Pinpoint the cell where the given text exists, returning its [x, y] midpoint coordinate. 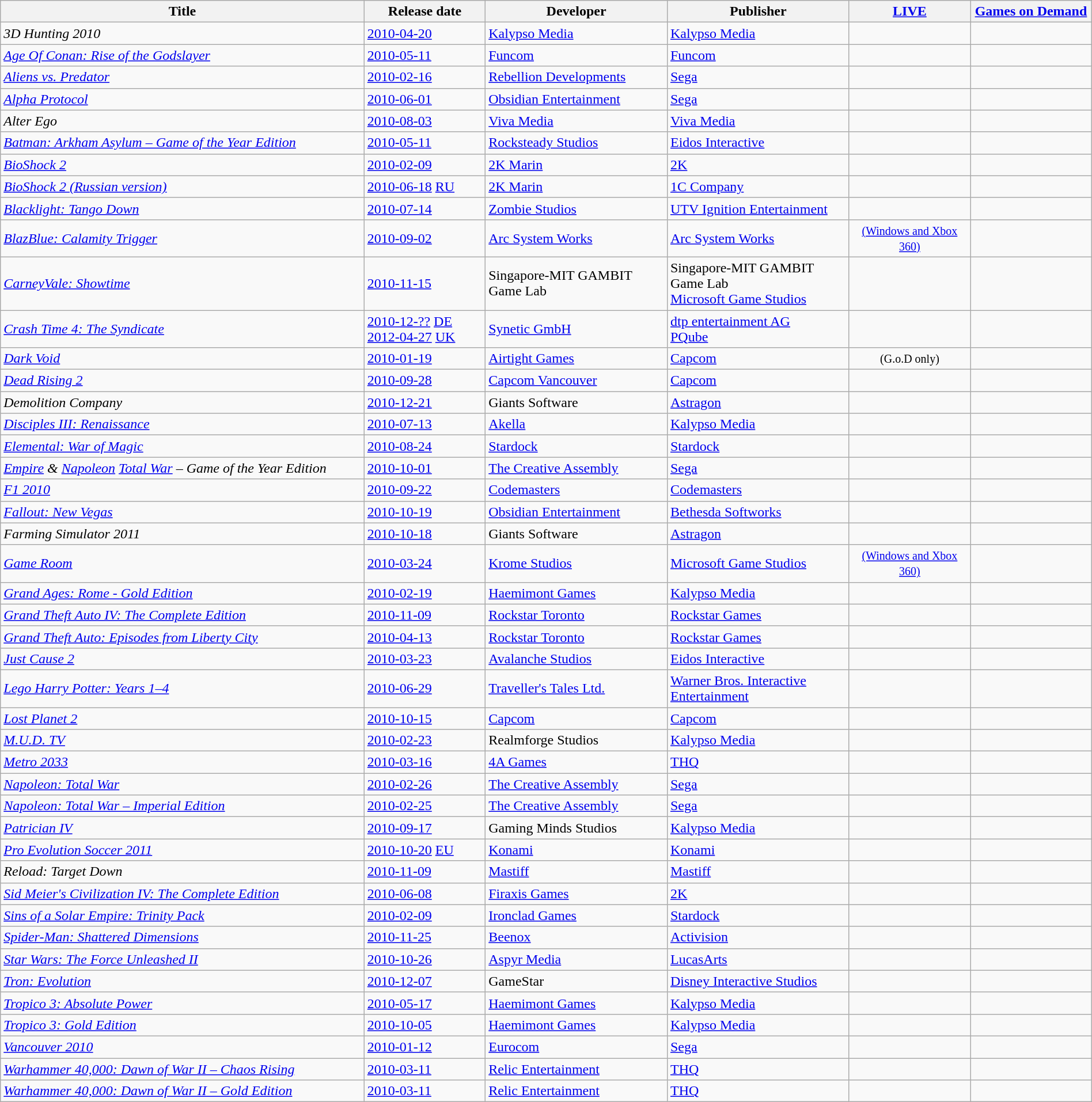
2010-09-02 [424, 238]
Rocksteady Studios [577, 143]
Publisher [758, 12]
Capcom Vancouver [577, 381]
Realmforge Studios [577, 740]
Traveller's Tales Ltd. [577, 689]
Title [183, 12]
Patrician IV [183, 828]
Batman: Arkham Asylum – Game of the Year Edition [183, 143]
LucasArts [758, 959]
Developer [577, 12]
Aliens vs. Predator [183, 77]
Warhammer 40,000: Dawn of War II – Chaos Rising [183, 1069]
2010-08-03 [424, 121]
Metro 2033 [183, 762]
Eurocom [577, 1047]
Grand Theft Auto: Episodes from Liberty City [183, 637]
Grand Ages: Rome - Gold Edition [183, 593]
Disciples III: Renaissance [183, 424]
Dead Rising 2 [183, 381]
Disney Interactive Studios [758, 981]
2010-10-20 EU [424, 850]
UTV Ignition Entertainment [758, 208]
2010-02-25 [424, 806]
Synetic GmbH [577, 328]
2010-04-20 [424, 33]
2010-09-22 [424, 490]
2010-03-23 [424, 659]
Sins of a Solar Empire: Trinity Pack [183, 915]
2010-02-16 [424, 77]
Games on Demand [1031, 12]
2010-02-19 [424, 593]
Vancouver 2010 [183, 1047]
Beenox [577, 937]
Grand Theft Auto IV: The Complete Edition [183, 615]
2010-10-15 [424, 718]
Alpha Protocol [183, 99]
LIVE [909, 12]
Star Wars: The Force Unleashed II [183, 959]
2010-12-21 [424, 402]
2010-06-08 [424, 894]
Napoleon: Total War – Imperial Edition [183, 806]
Aspyr Media [577, 959]
Singapore-MIT GAMBIT Game LabMicrosoft Game Studios [758, 283]
2010-02-23 [424, 740]
Game Room [183, 563]
Tropico 3: Absolute Power [183, 1003]
Lost Planet 2 [183, 718]
2010-12-?? DE2012-04-27 UK [424, 328]
(G.o.D only) [909, 359]
2010-09-28 [424, 381]
2010-10-26 [424, 959]
Blacklight: Tango Down [183, 208]
Firaxis Games [577, 894]
2010-06-01 [424, 99]
2010-05-17 [424, 1003]
2010-01-12 [424, 1047]
Fallout: New Vegas [183, 512]
Tron: Evolution [183, 981]
4A Games [577, 762]
Tropico 3: Gold Edition [183, 1025]
Warner Bros. Interactive Entertainment [758, 689]
2010-10-05 [424, 1025]
Bethesda Softworks [758, 512]
Gaming Minds Studios [577, 828]
Crash Time 4: The Syndicate [183, 328]
BlazBlue: Calamity Trigger [183, 238]
2010-07-14 [424, 208]
Airtight Games [577, 359]
Warhammer 40,000: Dawn of War II – Gold Edition [183, 1091]
Dark Void [183, 359]
2010-02-26 [424, 784]
Lego Harry Potter: Years 1–4 [183, 689]
Empire & Napoleon Total War – Game of the Year Edition [183, 468]
Akella [577, 424]
2010-06-18 RU [424, 187]
Age Of Conan: Rise of the Godslayer [183, 55]
Demolition Company [183, 402]
Zombie Studios [577, 208]
Activision [758, 937]
2010-10-01 [424, 468]
dtp entertainment AGPQube [758, 328]
2010-03-24 [424, 563]
2010-08-24 [424, 446]
Pro Evolution Soccer 2011 [183, 850]
2010-12-07 [424, 981]
2010-06-29 [424, 689]
GameStar [577, 981]
BioShock 2 (Russian version) [183, 187]
Singapore-MIT GAMBIT Game Lab [577, 283]
Farming Simulator 2011 [183, 534]
Microsoft Game Studios [758, 563]
2010-09-17 [424, 828]
1C Company [758, 187]
2010-07-13 [424, 424]
CarneyVale: Showtime [183, 283]
F1 2010 [183, 490]
M.U.D. TV [183, 740]
Ironclad Games [577, 915]
BioShock 2 [183, 165]
3D Hunting 2010 [183, 33]
Napoleon: Total War [183, 784]
2010-04-13 [424, 637]
2010-10-18 [424, 534]
Sid Meier's Civilization IV: The Complete Edition [183, 894]
Spider-Man: Shattered Dimensions [183, 937]
Release date [424, 12]
Just Cause 2 [183, 659]
Krome Studios [577, 563]
2010-11-25 [424, 937]
Alter Ego [183, 121]
Avalanche Studios [577, 659]
2010-10-19 [424, 512]
Elemental: War of Magic [183, 446]
2010-03-16 [424, 762]
Rebellion Developments [577, 77]
Reload: Target Down [183, 872]
2010-01-19 [424, 359]
2010-11-15 [424, 283]
